Pinpoint the cell where the given text exists, returning its [x, y] midpoint coordinate. 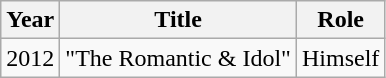
Role [340, 20]
"The Romantic & Idol" [178, 58]
Himself [340, 58]
Year [30, 20]
2012 [30, 58]
Title [178, 20]
